Capture the cell that displays the provided text and extract its [X, Y] central coordinate. 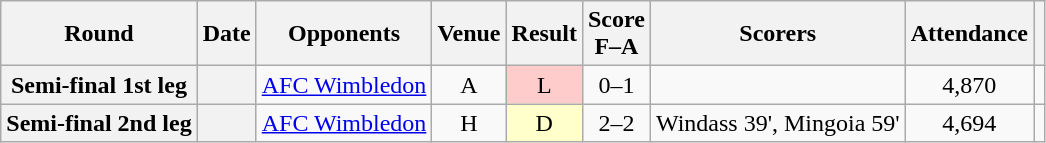
2–2 [616, 123]
0–1 [616, 85]
Date [226, 34]
Result [544, 34]
L [544, 85]
Semi-final 1st leg [99, 85]
Round [99, 34]
A [469, 85]
Venue [469, 34]
4,694 [969, 123]
Attendance [969, 34]
Opponents [344, 34]
4,870 [969, 85]
ScoreF–A [616, 34]
H [469, 123]
D [544, 123]
Scorers [778, 34]
Windass 39', Mingoia 59' [778, 123]
Semi-final 2nd leg [99, 123]
